Detect which cell encompasses the target text, then output its (X, Y) center coordinate. 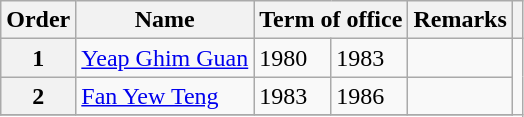
Fan Yew Teng (165, 96)
2 (38, 96)
1 (38, 58)
1986 (370, 96)
Order (38, 20)
Term of office (331, 20)
1980 (292, 58)
Name (165, 20)
Yeap Ghim Guan (165, 58)
Remarks (460, 20)
